Capture the cell that displays the provided text and extract its (x, y) central coordinate. 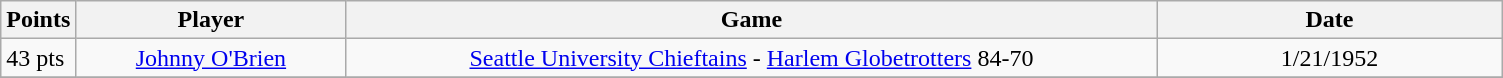
Johnny O'Brien (211, 58)
Game (752, 20)
Date (1330, 20)
Points (38, 20)
1/21/1952 (1330, 58)
Player (211, 20)
43 pts (38, 58)
Seattle University Chieftains - Harlem Globetrotters 84-70 (752, 58)
